Output the (x, y) coordinate of the center of the cell containing the given text.  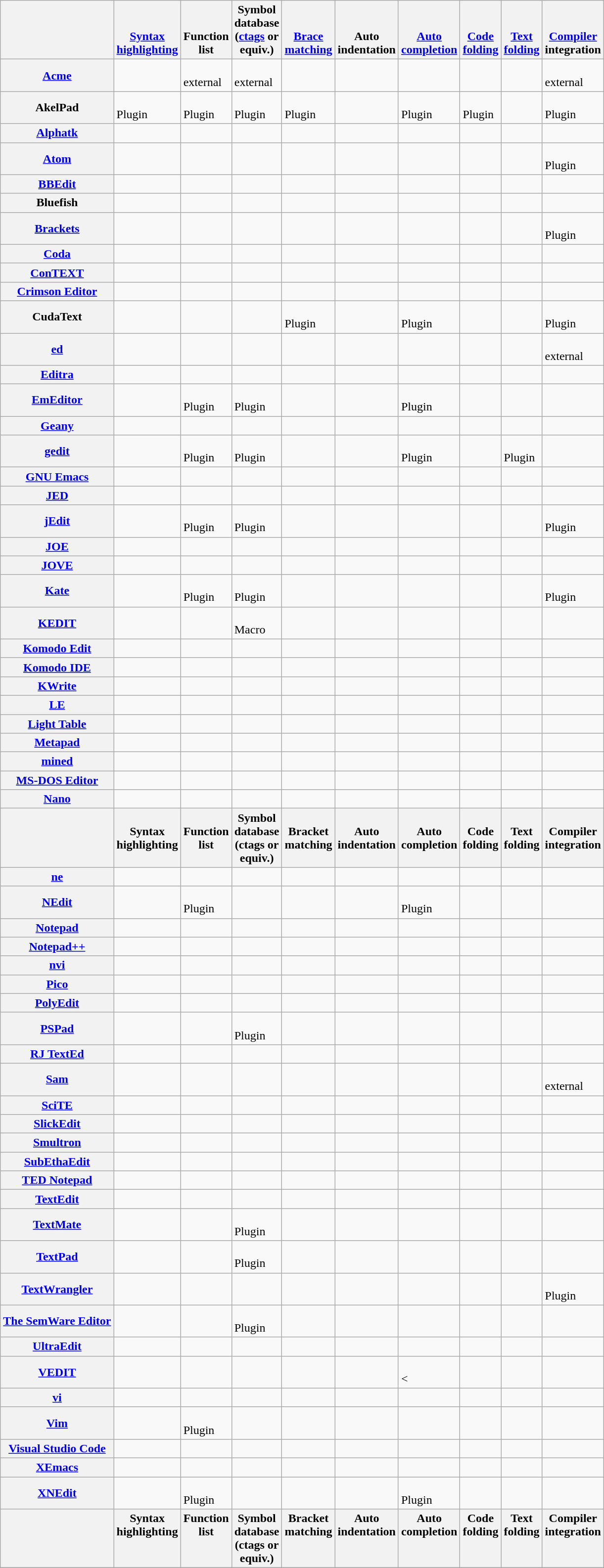
TextPad (57, 1257)
Komodo IDE (57, 667)
Geany (57, 426)
Light Table (57, 723)
Bluefish (57, 203)
nvi (57, 965)
TextEdit (57, 1199)
Sam (57, 1079)
SciTE (57, 1105)
The SemWare Editor (57, 1321)
Komodo Edit (57, 648)
XEmacs (57, 1467)
LE (57, 705)
Atom (57, 158)
mined (57, 762)
Notepad++ (57, 946)
Brace matching (309, 30)
ne (57, 877)
AkelPad (57, 108)
TextMate (57, 1224)
PSPad (57, 1029)
RJ TextEd (57, 1054)
NEdit (57, 902)
vi (57, 1397)
SubEthaEdit (57, 1162)
TextWrangler (57, 1289)
Alphatk (57, 133)
TED Notepad (57, 1180)
Vim (57, 1423)
CudaText (57, 316)
Acme (57, 75)
Visual Studio Code (57, 1448)
SlickEdit (57, 1124)
< (429, 1372)
Crimson Editor (57, 291)
Notepad (57, 928)
ConTEXT (57, 272)
Metapad (57, 743)
Brackets (57, 228)
Macro (257, 623)
Coda (57, 254)
gedit (57, 451)
BBEdit (57, 184)
KWrite (57, 686)
XNEdit (57, 1492)
Nano (57, 799)
Editra (57, 375)
Kate (57, 590)
KEDIT (57, 623)
jEdit (57, 521)
PolyEdit (57, 1003)
MS-DOS Editor (57, 780)
JOE (57, 546)
Pico (57, 984)
ed (57, 349)
VEDIT (57, 1372)
JOVE (57, 565)
Smultron (57, 1143)
UltraEdit (57, 1346)
EmEditor (57, 401)
GNU Emacs (57, 477)
JED (57, 495)
